Capture the cell that displays the provided text and extract its (x, y) central coordinate. 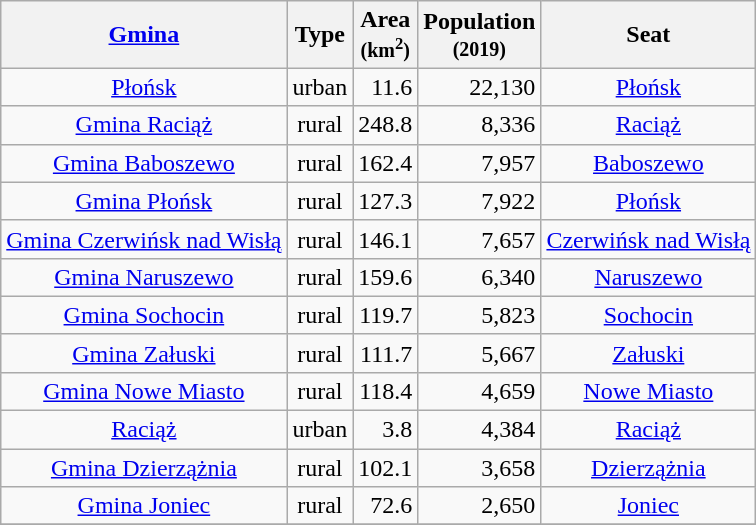
Gmina Płońsk (144, 201)
111.7 (386, 353)
2,650 (480, 506)
Area(km2) (386, 34)
118.4 (386, 391)
Gmina Czerwińsk nad Wisłą (144, 239)
4,659 (480, 391)
11.6 (386, 87)
Naruszewo (648, 277)
Czerwińsk nad Wisłą (648, 239)
Gmina Załuski (144, 353)
Baboszewo (648, 163)
4,384 (480, 430)
Gmina Raciąż (144, 125)
127.3 (386, 201)
Nowe Miasto (648, 391)
Gmina Baboszewo (144, 163)
5,823 (480, 315)
22,130 (480, 87)
3,658 (480, 468)
5,667 (480, 353)
Type (320, 34)
Gmina Sochocin (144, 315)
Dzierzążnia (648, 468)
162.4 (386, 163)
Gmina Joniec (144, 506)
248.8 (386, 125)
Joniec (648, 506)
146.1 (386, 239)
6,340 (480, 277)
Gmina Naruszewo (144, 277)
72.6 (386, 506)
3.8 (386, 430)
Gmina Dzierzążnia (144, 468)
Gmina Nowe Miasto (144, 391)
102.1 (386, 468)
119.7 (386, 315)
7,922 (480, 201)
Seat (648, 34)
Gmina (144, 34)
7,957 (480, 163)
Population(2019) (480, 34)
159.6 (386, 277)
8,336 (480, 125)
Załuski (648, 353)
Sochocin (648, 315)
7,657 (480, 239)
